Extract the [X, Y] coordinate from the center of the cell holding the provided text.  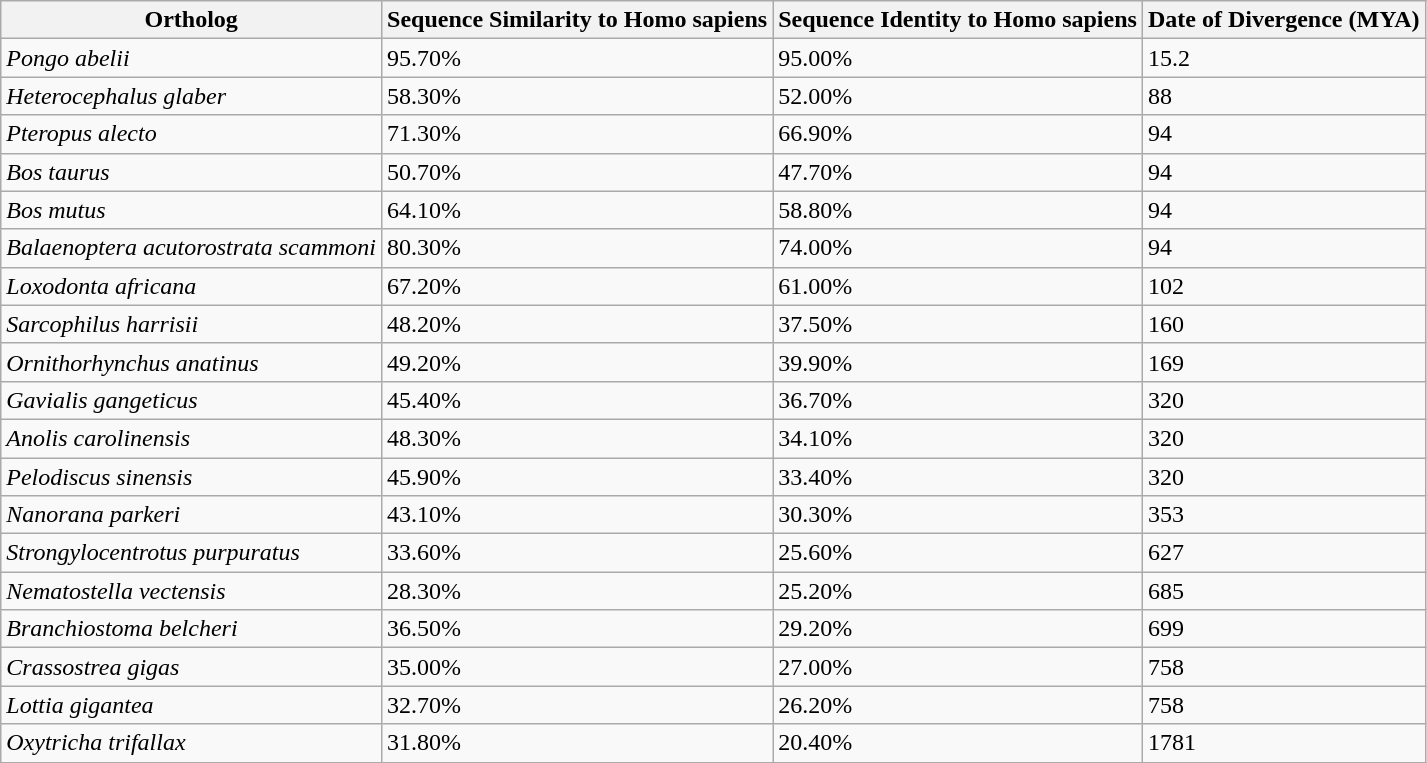
50.70% [578, 172]
25.60% [958, 553]
28.30% [578, 591]
Sequence Identity to Homo sapiens [958, 20]
49.20% [578, 362]
1781 [1284, 743]
Heterocephalus glaber [192, 96]
37.50% [958, 324]
48.20% [578, 324]
Nematostella vectensis [192, 591]
25.20% [958, 591]
Sequence Similarity to Homo sapiens [578, 20]
88 [1284, 96]
39.90% [958, 362]
31.80% [578, 743]
64.10% [578, 210]
Bos taurus [192, 172]
43.10% [578, 515]
Pelodiscus sinensis [192, 477]
80.30% [578, 248]
66.90% [958, 134]
71.30% [578, 134]
169 [1284, 362]
45.40% [578, 400]
Oxytricha trifallax [192, 743]
102 [1284, 286]
52.00% [958, 96]
Crassostrea gigas [192, 667]
699 [1284, 629]
33.60% [578, 553]
26.20% [958, 705]
20.40% [958, 743]
33.40% [958, 477]
Pteropus alecto [192, 134]
Anolis carolinensis [192, 438]
Sarcophilus harrisii [192, 324]
Bos mutus [192, 210]
48.30% [578, 438]
35.00% [578, 667]
Strongylocentrotus purpuratus [192, 553]
Nanorana parkeri [192, 515]
160 [1284, 324]
Ortholog [192, 20]
36.50% [578, 629]
47.70% [958, 172]
Lottia gigantea [192, 705]
Loxodonta africana [192, 286]
Pongo abelii [192, 58]
29.20% [958, 629]
45.90% [578, 477]
34.10% [958, 438]
95.00% [958, 58]
95.70% [578, 58]
74.00% [958, 248]
Branchiostoma belcheri [192, 629]
353 [1284, 515]
58.30% [578, 96]
67.20% [578, 286]
36.70% [958, 400]
27.00% [958, 667]
Ornithorhynchus anatinus [192, 362]
Date of Divergence (MYA) [1284, 20]
Gavialis gangeticus [192, 400]
61.00% [958, 286]
685 [1284, 591]
15.2 [1284, 58]
32.70% [578, 705]
Balaenoptera acutorostrata scammoni [192, 248]
58.80% [958, 210]
30.30% [958, 515]
627 [1284, 553]
